Pinpoint the cell where the given text exists, returning its [x, y] midpoint coordinate. 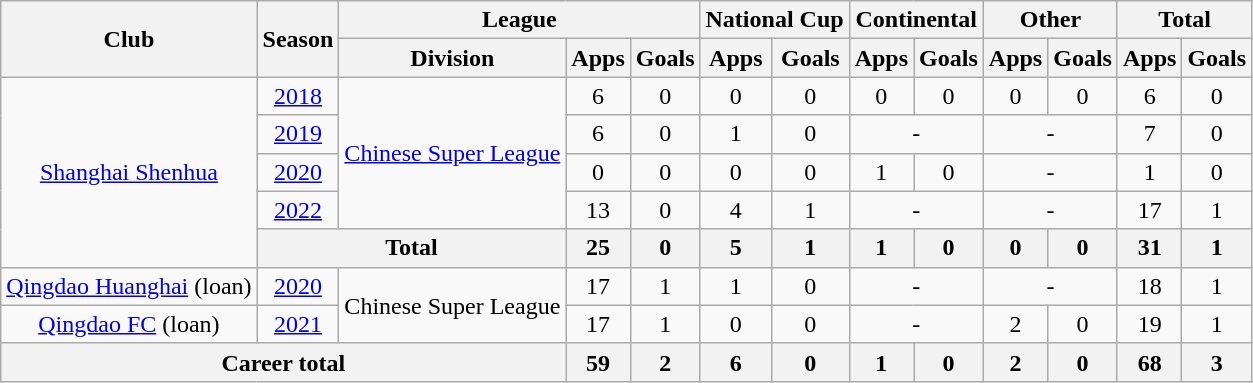
League [520, 20]
4 [736, 210]
Season [298, 39]
Qingdao Huanghai (loan) [129, 286]
68 [1149, 362]
Qingdao FC (loan) [129, 324]
2021 [298, 324]
5 [736, 248]
2022 [298, 210]
18 [1149, 286]
Shanghai Shenhua [129, 172]
Continental [916, 20]
2018 [298, 96]
3 [1217, 362]
59 [598, 362]
National Cup [774, 20]
7 [1149, 134]
Career total [284, 362]
2019 [298, 134]
31 [1149, 248]
Club [129, 39]
25 [598, 248]
Division [452, 58]
19 [1149, 324]
13 [598, 210]
Other [1050, 20]
